Return the [X, Y] coordinate for the center point of the cell that contains the specified text.  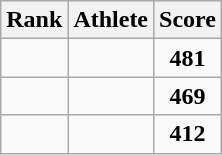
412 [188, 134]
481 [188, 58]
Athlete [111, 20]
Score [188, 20]
Rank [34, 20]
469 [188, 96]
